Provide the (X, Y) coordinate of the cell's center where the given text is located.  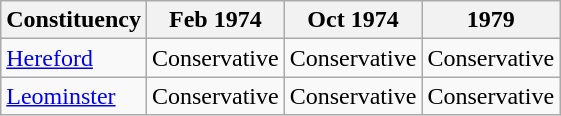
Hereford (74, 58)
Feb 1974 (215, 20)
Leominster (74, 96)
1979 (491, 20)
Oct 1974 (353, 20)
Constituency (74, 20)
